Determine the [x, y] coordinate at the center of the cell enclosing the given text.  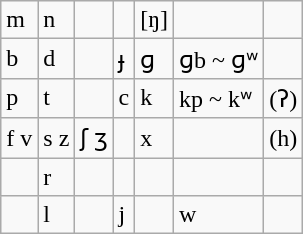
(h) [284, 138]
l [56, 215]
w [219, 215]
ɡb ~ ɡʷ [219, 59]
n [56, 20]
d [56, 59]
ɟ [124, 59]
(ʔ) [284, 98]
p [20, 98]
kp ~ kʷ [219, 98]
[ŋ] [154, 20]
x [154, 138]
f v [20, 138]
b [20, 59]
m [20, 20]
ʃ ʒ [94, 138]
j [124, 215]
c [124, 98]
s z [56, 138]
ɡ [154, 59]
t [56, 98]
r [56, 177]
k [154, 98]
